Return [X, Y] of the center of cell containing provided text 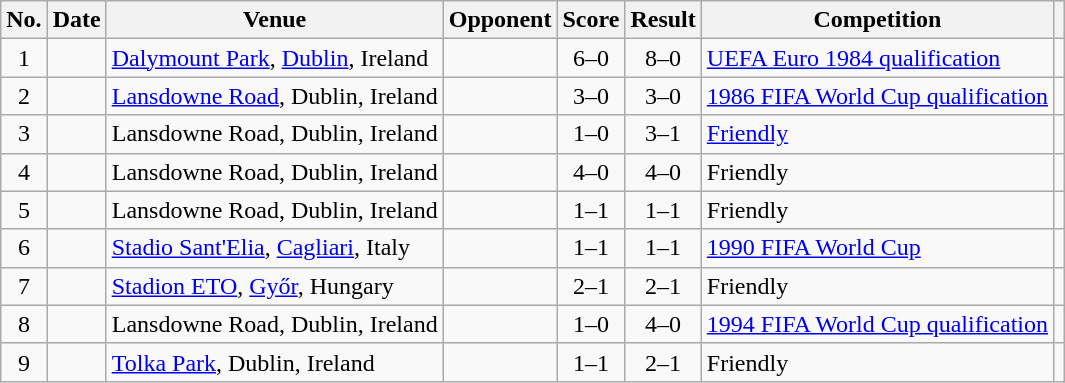
UEFA Euro 1984 qualification [877, 58]
6 [24, 248]
Stadion ETO, Győr, Hungary [274, 286]
Stadio Sant'Elia, Cagliari, Italy [274, 248]
7 [24, 286]
3–1 [663, 134]
6–0 [591, 58]
3 [24, 134]
Competition [877, 20]
Date [76, 20]
Opponent [500, 20]
No. [24, 20]
Venue [274, 20]
5 [24, 210]
Result [663, 20]
1990 FIFA World Cup [877, 248]
1 [24, 58]
8–0 [663, 58]
9 [24, 362]
1986 FIFA World Cup qualification [877, 96]
4 [24, 172]
8 [24, 324]
1994 FIFA World Cup qualification [877, 324]
Tolka Park, Dublin, Ireland [274, 362]
Score [591, 20]
Dalymount Park, Dublin, Ireland [274, 58]
2 [24, 96]
